Identify which cell holds the provided text, then report its (X, Y) central coordinate. 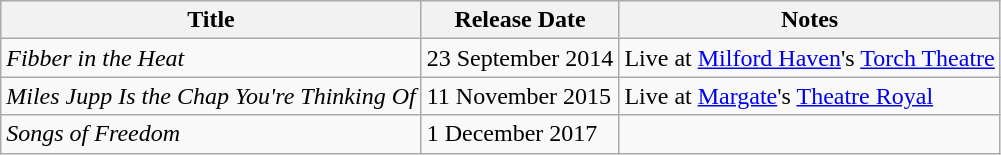
Songs of Freedom (211, 134)
23 September 2014 (520, 58)
Miles Jupp Is the Chap You're Thinking Of (211, 96)
Live at Margate's Theatre Royal (810, 96)
11 November 2015 (520, 96)
Title (211, 20)
Fibber in the Heat (211, 58)
Notes (810, 20)
1 December 2017 (520, 134)
Live at Milford Haven's Torch Theatre (810, 58)
Release Date (520, 20)
